Locate the cell with the specified text and output its [X, Y] center coordinate. 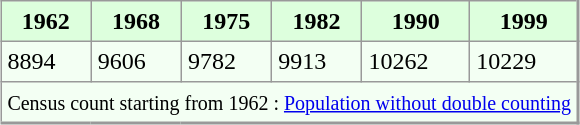
1982 [316, 21]
1999 [524, 21]
10262 [416, 61]
1990 [416, 21]
9913 [316, 61]
10229 [524, 61]
8894 [46, 61]
1975 [226, 21]
9606 [136, 61]
Census count starting from 1962 : Population without double counting [290, 102]
9782 [226, 61]
1968 [136, 21]
1962 [46, 21]
